From the cell containing the given text, extract its center point as [X, Y] coordinate. 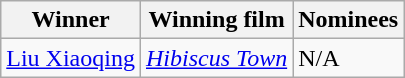
Hibiscus Town [216, 58]
Winner [71, 20]
N/A [348, 58]
Nominees [348, 20]
Winning film [216, 20]
Liu Xiaoqing [71, 58]
